Pinpoint the cell where the given text exists, returning its [X, Y] midpoint coordinate. 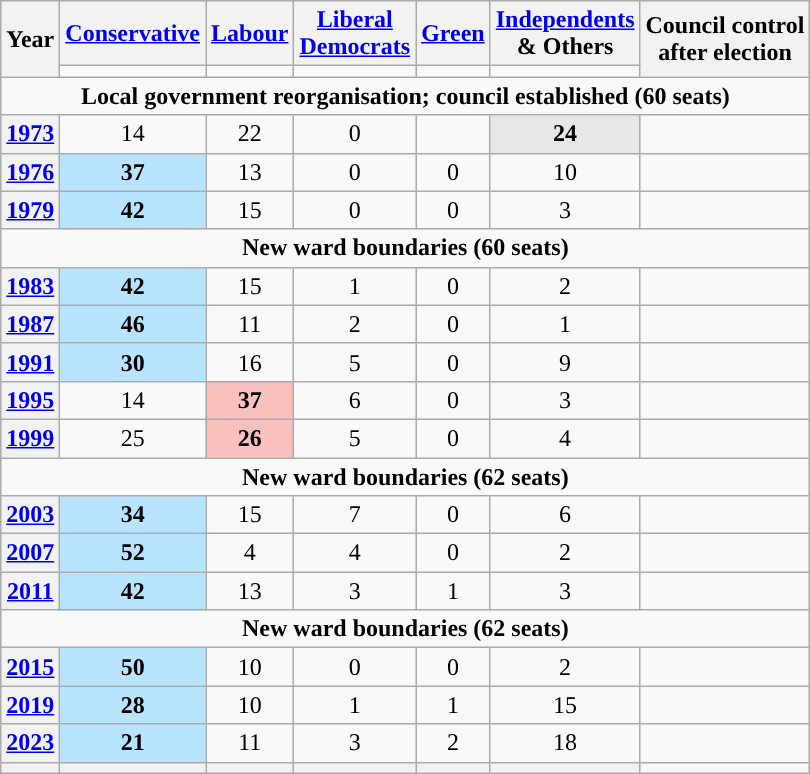
Year [30, 39]
Green [454, 34]
2007 [30, 553]
1987 [30, 324]
Council controlafter election [725, 39]
26 [250, 438]
Labour [250, 34]
1973 [30, 134]
1983 [30, 286]
52 [133, 553]
Conservative [133, 34]
1979 [30, 210]
7 [355, 515]
Independents& Others [565, 34]
16 [250, 362]
2015 [30, 667]
New ward boundaries (60 seats) [406, 248]
18 [565, 743]
Liberal Democrats [355, 34]
9 [565, 362]
1991 [30, 362]
30 [133, 362]
46 [133, 324]
2019 [30, 705]
28 [133, 705]
Local government reorganisation; council established (60 seats) [406, 96]
25 [133, 438]
24 [565, 134]
21 [133, 743]
34 [133, 515]
1999 [30, 438]
2011 [30, 591]
2023 [30, 743]
50 [133, 667]
2003 [30, 515]
1995 [30, 400]
1976 [30, 172]
22 [250, 134]
